Identify which cell holds the provided text, then report its (x, y) central coordinate. 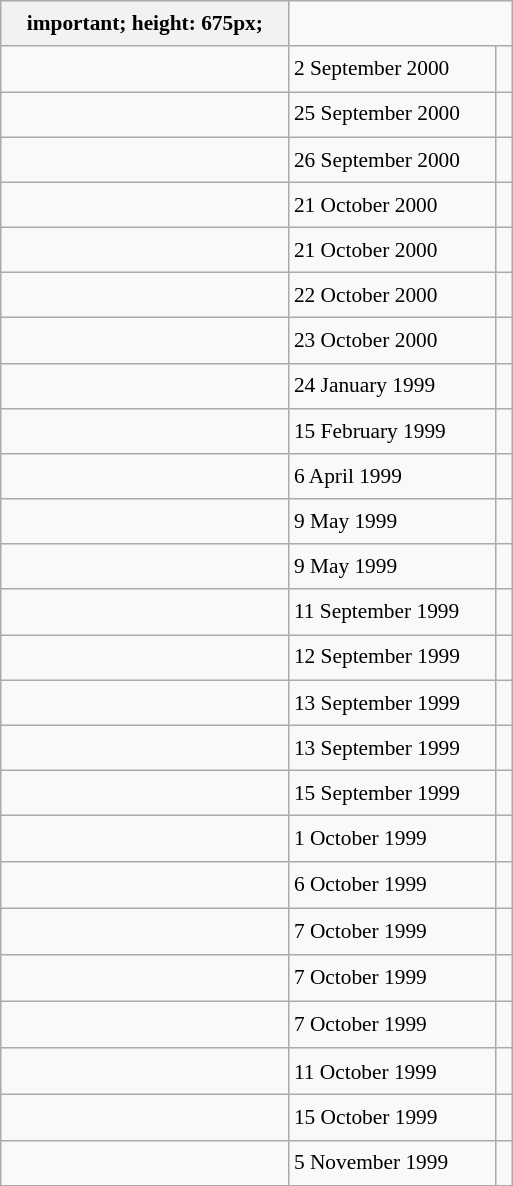
2 September 2000 (392, 68)
26 September 2000 (392, 160)
5 November 1999 (392, 1162)
24 January 1999 (392, 386)
23 October 2000 (392, 340)
22 October 2000 (392, 296)
6 April 1999 (392, 476)
important; height: 675px; (145, 24)
11 September 1999 (392, 612)
12 September 1999 (392, 658)
15 February 1999 (392, 430)
15 October 1999 (392, 1118)
11 October 1999 (392, 1072)
15 September 1999 (392, 792)
6 October 1999 (392, 884)
25 September 2000 (392, 114)
1 October 1999 (392, 838)
